Capture the cell that displays the provided text and extract its (x, y) central coordinate. 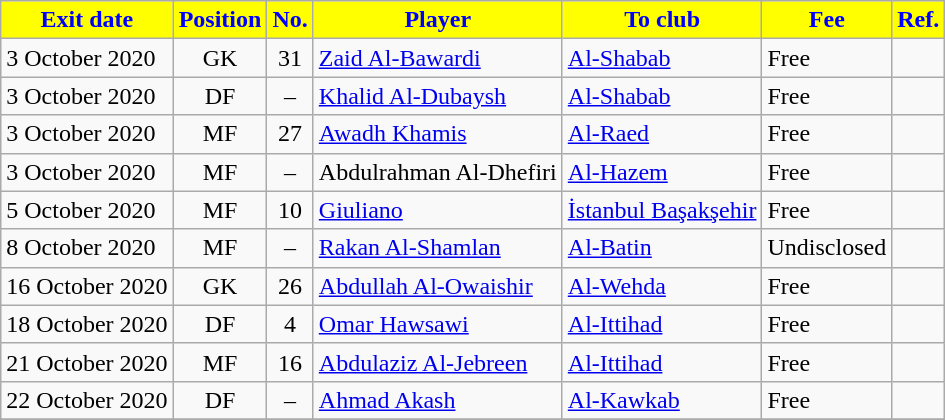
31 (290, 58)
Al-Hazem (662, 172)
Al-Raed (662, 134)
Khalid Al-Dubaysh (438, 96)
Position (220, 20)
Abdulaziz Al-Jebreen (438, 362)
Al-Batin (662, 248)
18 October 2020 (87, 324)
Al-Wehda (662, 286)
Rakan Al-Shamlan (438, 248)
5 October 2020 (87, 210)
22 October 2020 (87, 400)
Player (438, 20)
To club (662, 20)
27 (290, 134)
16 October 2020 (87, 286)
8 October 2020 (87, 248)
Abdullah Al-Owaishir (438, 286)
Exit date (87, 20)
No. (290, 20)
Zaid Al-Bawardi (438, 58)
26 (290, 286)
16 (290, 362)
Undisclosed (827, 248)
21 October 2020 (87, 362)
Al-Kawkab (662, 400)
Omar Hawsawi (438, 324)
İstanbul Başakşehir (662, 210)
Abdulrahman Al-Dhefiri (438, 172)
10 (290, 210)
Fee (827, 20)
Giuliano (438, 210)
Ref. (918, 20)
4 (290, 324)
Awadh Khamis (438, 134)
Ahmad Akash (438, 400)
